Capture the cell that displays the provided text and extract its (x, y) central coordinate. 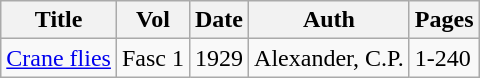
Title (59, 20)
Auth (330, 20)
1-240 (444, 58)
Vol (152, 20)
Pages (444, 20)
1929 (218, 58)
Alexander, C.P. (330, 58)
Crane flies (59, 58)
Date (218, 20)
Fasc 1 (152, 58)
